Locate the cell with the specified text and output its [X, Y] center coordinate. 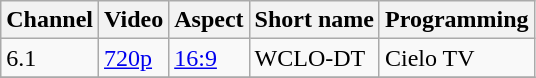
6.1 [50, 58]
16:9 [209, 58]
Video [134, 20]
Programming [456, 20]
Short name [314, 20]
Cielo TV [456, 58]
720p [134, 58]
Aspect [209, 20]
Channel [50, 20]
WCLO-DT [314, 58]
